Output the [X, Y] coordinate of the center of the cell containing the given text.  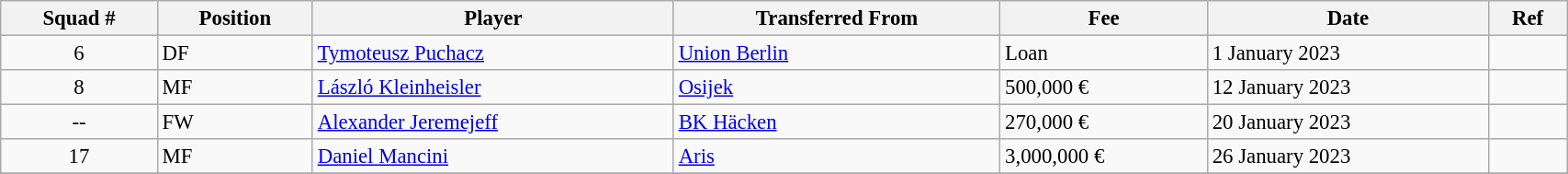
Aris [836, 157]
12 January 2023 [1348, 87]
Union Berlin [836, 53]
26 January 2023 [1348, 157]
Fee [1104, 18]
Tymoteusz Puchacz [492, 53]
Osijek [836, 87]
FW [235, 122]
6 [79, 53]
Transferred From [836, 18]
3,000,000 € [1104, 157]
17 [79, 157]
20 January 2023 [1348, 122]
Daniel Mancini [492, 157]
1 January 2023 [1348, 53]
Squad # [79, 18]
DF [235, 53]
500,000 € [1104, 87]
270,000 € [1104, 122]
-- [79, 122]
8 [79, 87]
Date [1348, 18]
Loan [1104, 53]
László Kleinheisler [492, 87]
Position [235, 18]
Alexander Jeremejeff [492, 122]
BK Häcken [836, 122]
Player [492, 18]
Ref [1529, 18]
